Return the (X, Y) coordinate for the center point of the cell that contains the specified text.  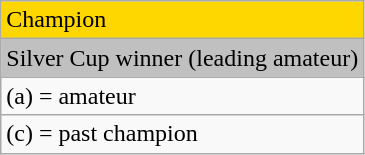
(c) = past champion (182, 134)
(a) = amateur (182, 96)
Silver Cup winner (leading amateur) (182, 58)
Champion (182, 20)
